For the text-containing cell, return its midpoint in (x, y) coordinate format. 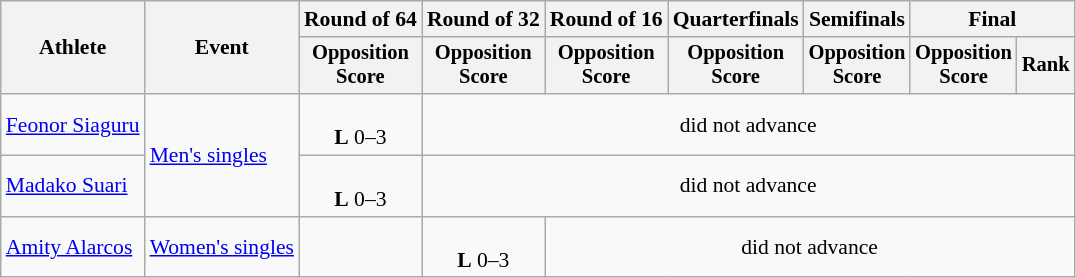
Round of 32 (484, 19)
Round of 16 (606, 19)
Event (222, 48)
Athlete (73, 48)
Madako Suari (73, 186)
Amity Alarcos (73, 248)
Men's singles (222, 155)
Women's singles (222, 248)
Semifinals (858, 19)
Feonor Siaguru (73, 124)
Rank (1046, 66)
Quarterfinals (736, 19)
Final (992, 19)
Round of 64 (360, 19)
